Find where the given text appears and provide that cell's center as [x, y] coordinate. 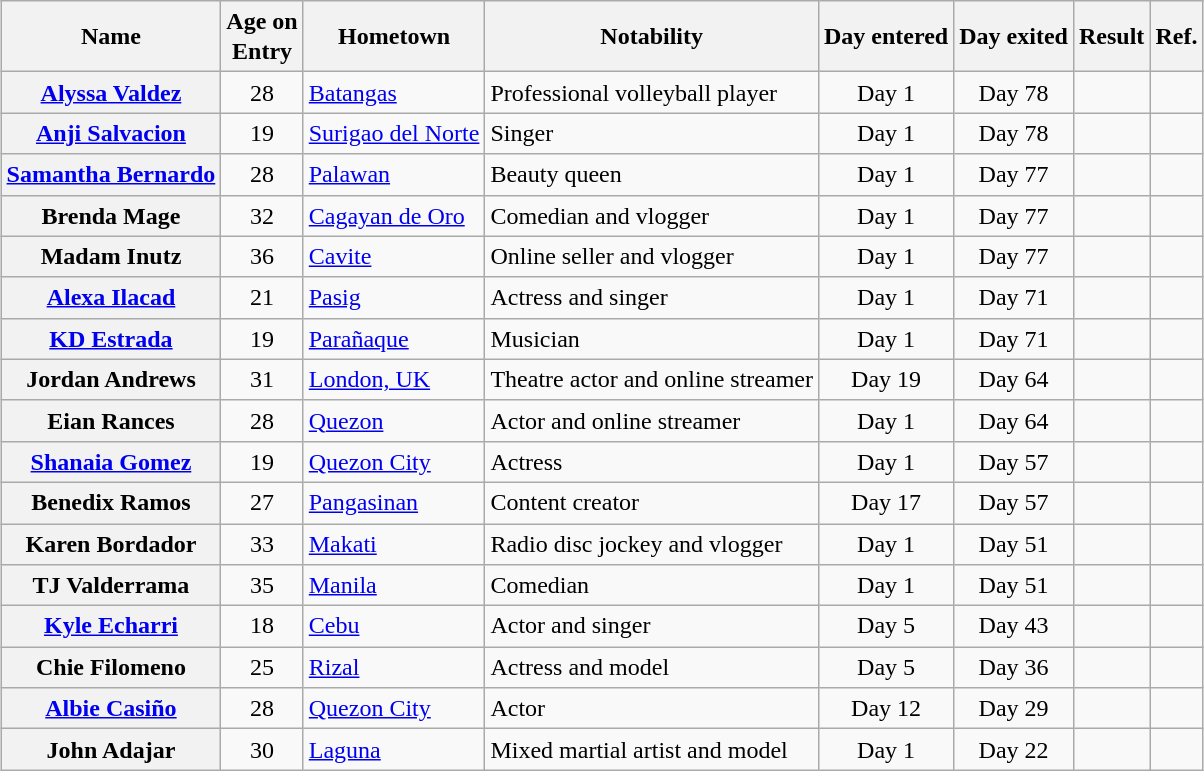
Day 36 [1014, 668]
Parañaque [394, 338]
Singer [652, 134]
30 [262, 750]
Manila [394, 586]
Mixed martial artist and model [652, 750]
Actor and singer [652, 626]
36 [262, 256]
Result [1111, 36]
Day 29 [1014, 708]
London, UK [394, 380]
Batangas [394, 92]
KD Estrada [111, 338]
21 [262, 298]
Benedix Ramos [111, 502]
Albie Casiño [111, 708]
Jordan Andrews [111, 380]
John Adajar [111, 750]
Professional volleyball player [652, 92]
Quezon [394, 420]
Musician [652, 338]
Karen Bordador [111, 544]
Eian Rances [111, 420]
Samantha Bernardo [111, 174]
Cagayan de Oro [394, 216]
Laguna [394, 750]
Theatre actor and online streamer [652, 380]
Madam Inutz [111, 256]
Day 12 [886, 708]
Actress and model [652, 668]
Ref. [1176, 36]
Shanaia Gomez [111, 462]
Comedian [652, 586]
Pangasinan [394, 502]
Brenda Mage [111, 216]
Notability [652, 36]
25 [262, 668]
Actor [652, 708]
Makati [394, 544]
33 [262, 544]
Chie Filomeno [111, 668]
18 [262, 626]
Actress and singer [652, 298]
Day entered [886, 36]
Rizal [394, 668]
Palawan [394, 174]
Hometown [394, 36]
31 [262, 380]
Day 17 [886, 502]
Alexa Ilacad [111, 298]
27 [262, 502]
35 [262, 586]
Kyle Echarri [111, 626]
Day exited [1014, 36]
Age onEntry [262, 36]
32 [262, 216]
Beauty queen [652, 174]
Alyssa Valdez [111, 92]
Content creator [652, 502]
Cavite [394, 256]
Actor and online streamer [652, 420]
TJ Valderrama [111, 586]
Anji Salvacion [111, 134]
Pasig [394, 298]
Actress [652, 462]
Day 43 [1014, 626]
Name [111, 36]
Online seller and vlogger [652, 256]
Radio disc jockey and vlogger [652, 544]
Day 22 [1014, 750]
Surigao del Norte [394, 134]
Cebu [394, 626]
Day 19 [886, 380]
Comedian and vlogger [652, 216]
